Determine the [X, Y] coordinate at the center of the cell enclosing the given text.  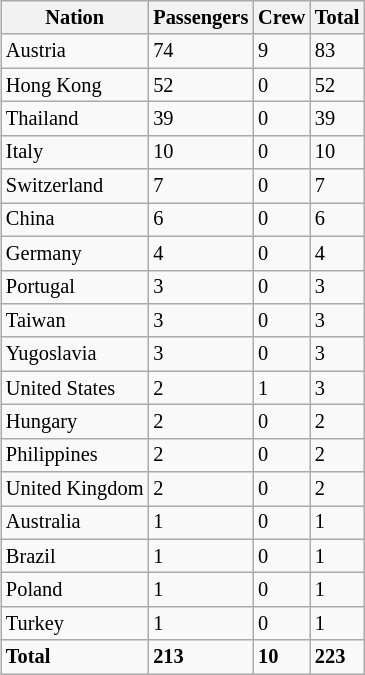
China [74, 220]
Austria [74, 51]
Passengers [200, 18]
United States [74, 388]
83 [337, 51]
Germany [74, 253]
Turkey [74, 624]
74 [200, 51]
Brazil [74, 556]
Australia [74, 523]
Crew [282, 18]
Portugal [74, 287]
United Kingdom [74, 489]
Italy [74, 152]
223 [337, 657]
213 [200, 657]
Taiwan [74, 321]
Poland [74, 590]
Thailand [74, 119]
Hungary [74, 422]
9 [282, 51]
Switzerland [74, 186]
Philippines [74, 455]
Hong Kong [74, 85]
Nation [74, 18]
Yugoslavia [74, 354]
